Search for the cell housing the specified text and yield its [X, Y] center coordinate. 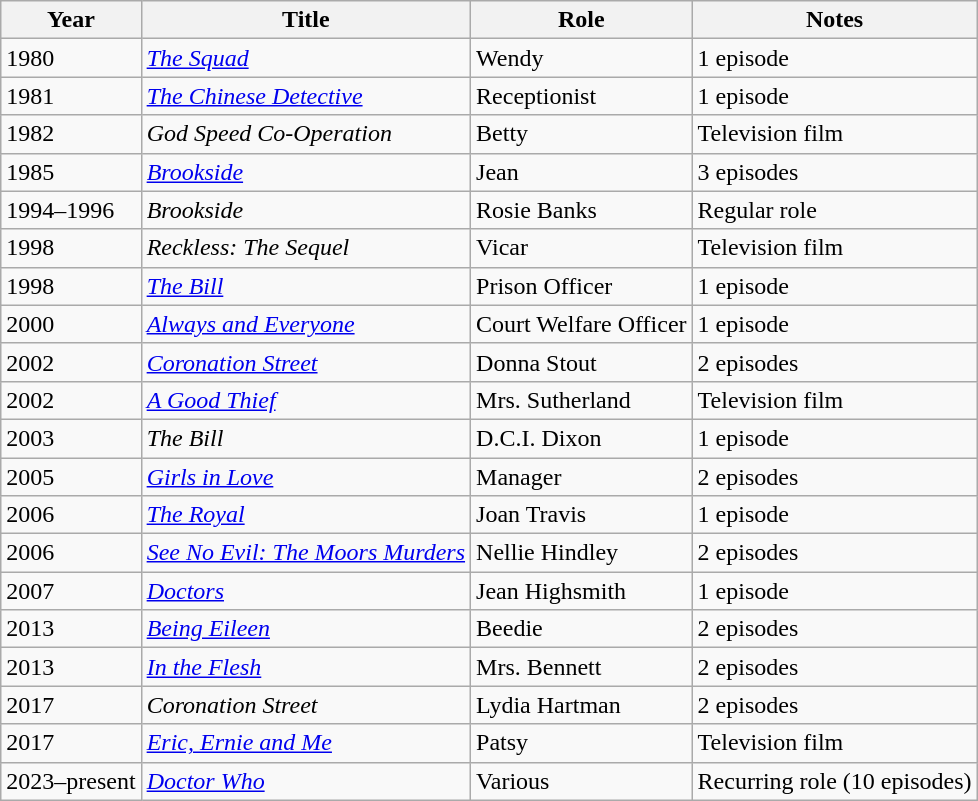
1982 [71, 134]
1994–1996 [71, 210]
Beedie [582, 629]
See No Evil: The Moors Murders [306, 553]
3 episodes [834, 172]
Title [306, 20]
Prison Officer [582, 286]
Reckless: The Sequel [306, 248]
2000 [71, 324]
Wendy [582, 58]
1981 [71, 96]
Doctors [306, 591]
Receptionist [582, 96]
Manager [582, 477]
Rosie Banks [582, 210]
Jean Highsmith [582, 591]
Lydia Hartman [582, 705]
2005 [71, 477]
2023–present [71, 781]
Betty [582, 134]
God Speed Co-Operation [306, 134]
Various [582, 781]
2003 [71, 438]
Recurring role (10 episodes) [834, 781]
Nellie Hindley [582, 553]
Court Welfare Officer [582, 324]
1985 [71, 172]
In the Flesh [306, 667]
The Squad [306, 58]
Mrs. Sutherland [582, 400]
Vicar [582, 248]
1980 [71, 58]
Always and Everyone [306, 324]
Notes [834, 20]
Being Eileen [306, 629]
The Royal [306, 515]
A Good Thief [306, 400]
Doctor Who [306, 781]
Eric, Ernie and Me [306, 743]
Year [71, 20]
Mrs. Bennett [582, 667]
Patsy [582, 743]
Girls in Love [306, 477]
Donna Stout [582, 362]
Role [582, 20]
The Chinese Detective [306, 96]
Regular role [834, 210]
2007 [71, 591]
D.C.I. Dixon [582, 438]
Jean [582, 172]
Joan Travis [582, 515]
